From the cell containing the given text, extract its center point as [x, y] coordinate. 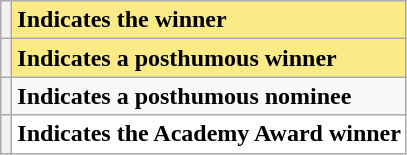
Indicates a posthumous winner [210, 58]
Indicates the Academy Award winner [210, 134]
Indicates the winner [210, 20]
Indicates a posthumous nominee [210, 96]
